Detect which cell encompasses the target text, then output its (X, Y) center coordinate. 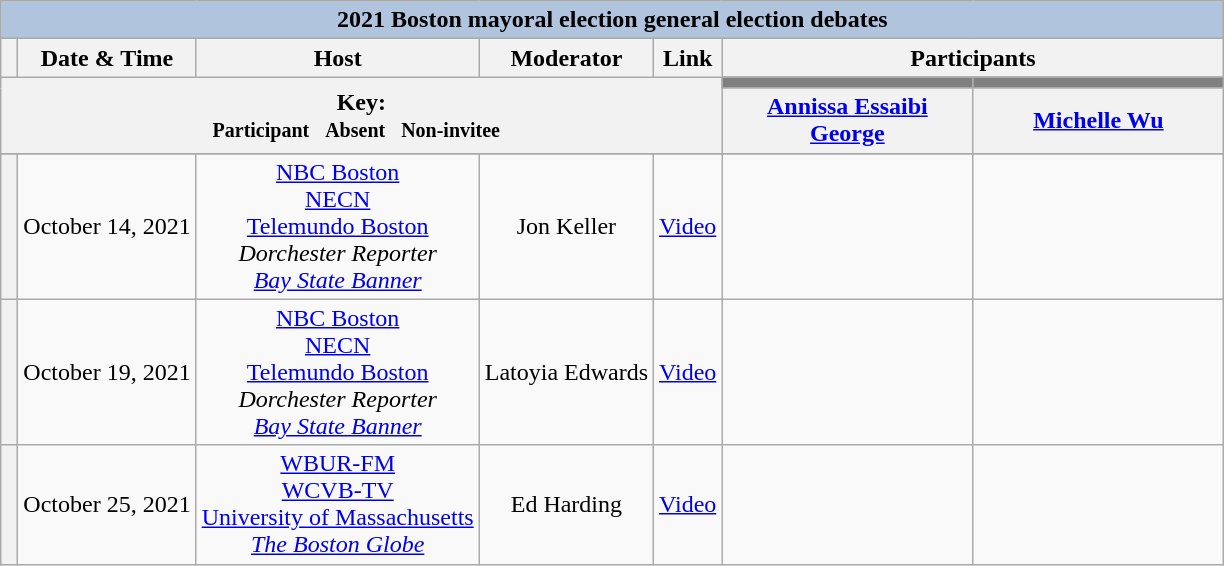
2021 Boston mayoral election general election debates (612, 20)
Annissa Essaibi George (848, 120)
Key: Participant Absent Non-invitee (362, 115)
October 19, 2021 (107, 372)
Latoyia Edwards (566, 372)
Host (338, 58)
Link (688, 58)
Jon Keller (566, 226)
Participants (973, 58)
Date & Time (107, 58)
WBUR-FMWCVB-TVUniversity of MassachusettsThe Boston Globe (338, 504)
Michelle Wu (1098, 120)
October 25, 2021 (107, 504)
October 14, 2021 (107, 226)
Ed Harding (566, 504)
Moderator (566, 58)
